Scan for the cell matching the given text and deliver its (x, y) coordinate at center. 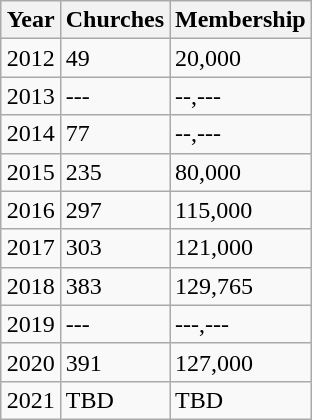
Churches (114, 20)
49 (114, 58)
235 (114, 172)
303 (114, 248)
121,000 (241, 248)
20,000 (241, 58)
2016 (30, 210)
2013 (30, 96)
391 (114, 362)
129,765 (241, 286)
127,000 (241, 362)
77 (114, 134)
2012 (30, 58)
80,000 (241, 172)
2021 (30, 400)
383 (114, 286)
Year (30, 20)
115,000 (241, 210)
297 (114, 210)
2019 (30, 324)
---,--- (241, 324)
2014 (30, 134)
2017 (30, 248)
2018 (30, 286)
2015 (30, 172)
2020 (30, 362)
Membership (241, 20)
